Pinpoint the cell where the given text exists, returning its [X, Y] midpoint coordinate. 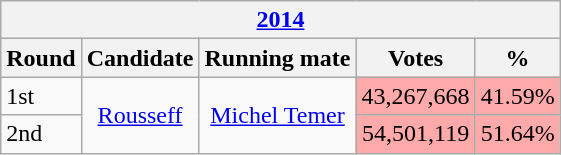
2014 [280, 20]
1st [41, 96]
Michel Temer [278, 115]
43,267,668 [416, 96]
% [518, 58]
2nd [41, 134]
Candidate [140, 58]
Rousseff [140, 115]
51.64% [518, 134]
Votes [416, 58]
Running mate [278, 58]
41.59% [518, 96]
54,501,119 [416, 134]
Round [41, 58]
